Identify which cell holds the provided text, then report its [x, y] central coordinate. 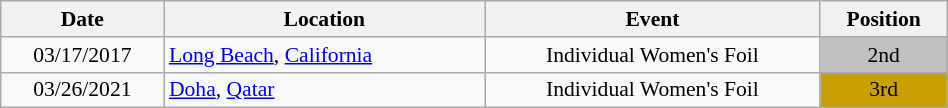
03/26/2021 [82, 90]
Long Beach, California [324, 55]
03/17/2017 [82, 55]
2nd [884, 55]
Position [884, 19]
Doha, Qatar [324, 90]
Location [324, 19]
Event [652, 19]
3rd [884, 90]
Date [82, 19]
